For the text-containing cell, return its midpoint in [x, y] coordinate format. 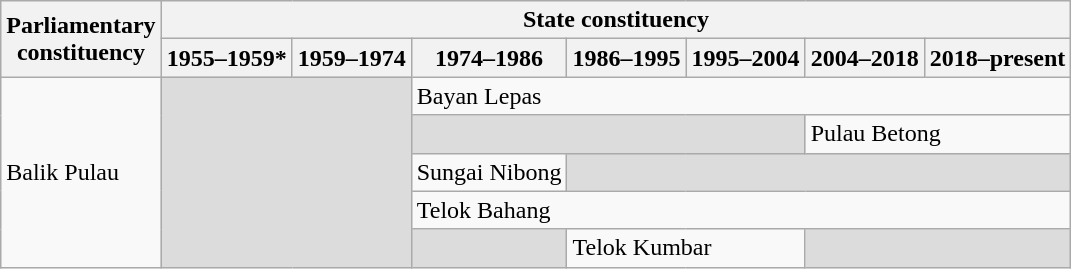
Bayan Lepas [741, 96]
State constituency [616, 20]
Telok Kumbar [686, 248]
1995–2004 [746, 58]
1959–1974 [352, 58]
1955–1959* [226, 58]
Pulau Betong [938, 134]
Telok Bahang [741, 210]
2018–present [998, 58]
2004–2018 [864, 58]
Balik Pulau [81, 172]
1974–1986 [489, 58]
Parliamentaryconstituency [81, 39]
1986–1995 [626, 58]
Sungai Nibong [489, 172]
